For the text-containing cell, return its midpoint in (X, Y) coordinate format. 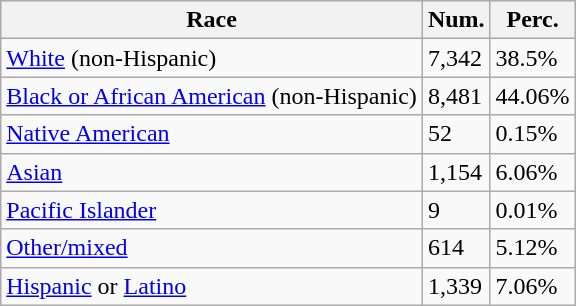
1,339 (456, 286)
0.15% (532, 134)
38.5% (532, 58)
Race (212, 20)
Hispanic or Latino (212, 286)
9 (456, 210)
Pacific Islander (212, 210)
Asian (212, 172)
White (non-Hispanic) (212, 58)
0.01% (532, 210)
5.12% (532, 248)
Native American (212, 134)
Perc. (532, 20)
52 (456, 134)
7.06% (532, 286)
1,154 (456, 172)
Black or African American (non-Hispanic) (212, 96)
7,342 (456, 58)
44.06% (532, 96)
614 (456, 248)
Num. (456, 20)
6.06% (532, 172)
Other/mixed (212, 248)
8,481 (456, 96)
